Scan for the cell matching the given text and deliver its (X, Y) coordinate at center. 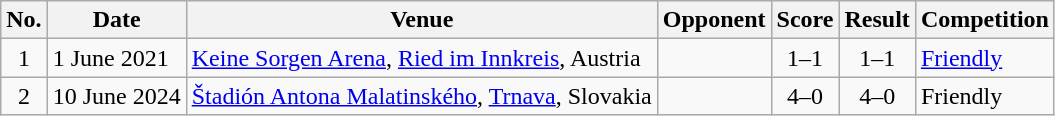
No. (24, 20)
Opponent (714, 20)
1 June 2021 (116, 58)
Keine Sorgen Arena, Ried im Innkreis, Austria (422, 58)
Venue (422, 20)
Štadión Antona Malatinského, Trnava, Slovakia (422, 96)
Result (877, 20)
1 (24, 58)
Date (116, 20)
Competition (984, 20)
2 (24, 96)
10 June 2024 (116, 96)
Score (805, 20)
